Scan for the cell matching the given text and deliver its [x, y] coordinate at center. 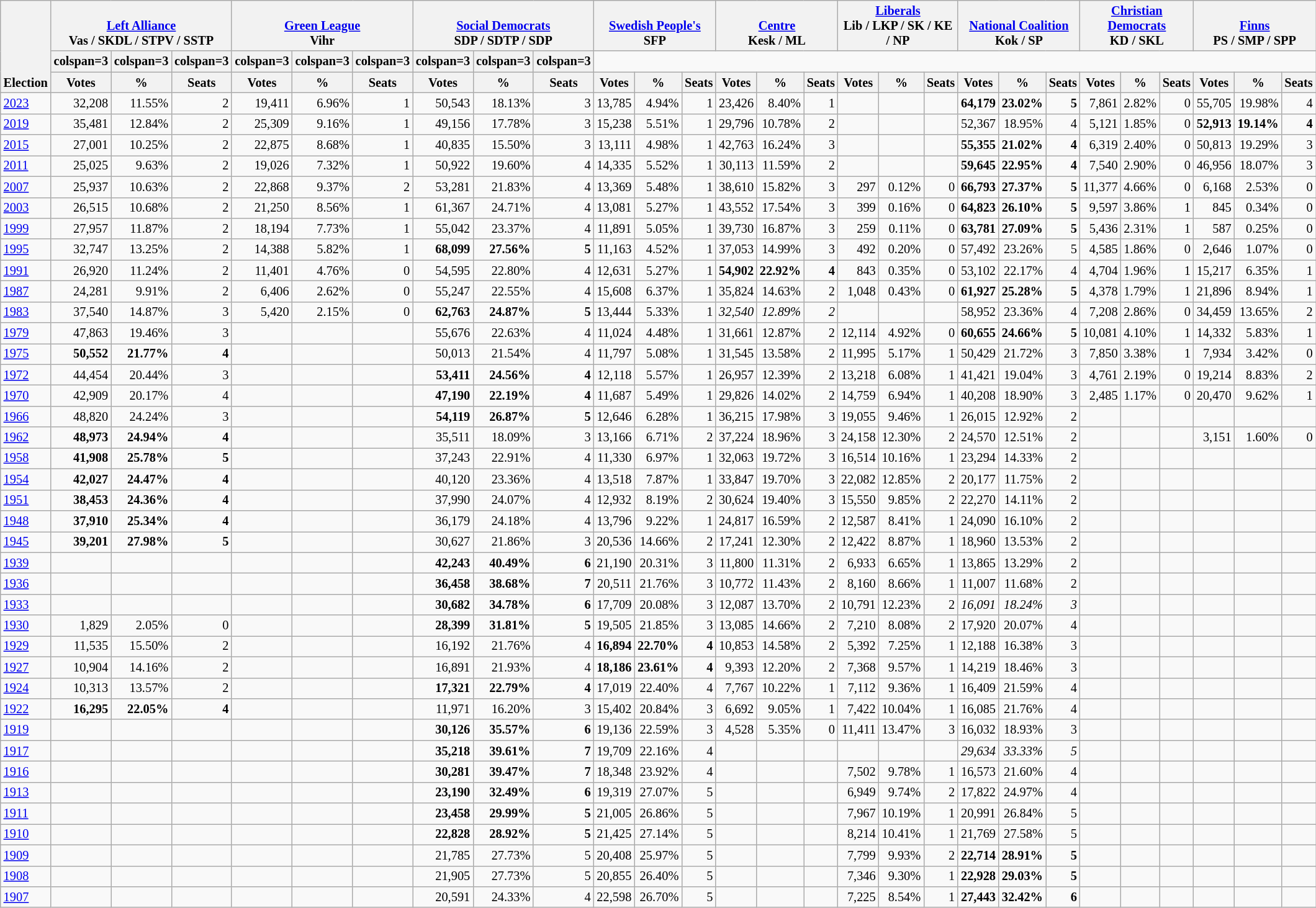
1929 [26, 646]
29,826 [736, 395]
Green LeagueVihr [322, 25]
26.86% [658, 814]
21,905 [443, 876]
32,540 [736, 312]
22.19% [503, 395]
37,990 [443, 500]
37,243 [443, 458]
16.38% [1022, 646]
25.97% [658, 855]
1916 [26, 771]
13.47% [901, 730]
25,309 [262, 124]
61,367 [443, 208]
16,409 [978, 688]
29,634 [978, 751]
297 [859, 187]
24,090 [978, 521]
0.16% [901, 208]
58,952 [978, 312]
23.26% [1022, 249]
1995 [26, 249]
55,247 [443, 291]
20.44% [142, 375]
14.02% [780, 395]
10,313 [81, 688]
4.48% [658, 333]
7,767 [736, 688]
7,502 [859, 771]
19,319 [615, 793]
7.25% [901, 646]
53,411 [443, 375]
5,121 [1101, 124]
43,552 [736, 208]
11,687 [615, 395]
22,598 [615, 897]
9.74% [901, 793]
22.80% [503, 271]
20,855 [615, 876]
5,392 [859, 646]
31.81% [503, 626]
13.65% [1258, 312]
25,025 [81, 166]
8.40% [780, 103]
13,218 [859, 375]
22,714 [978, 855]
13,085 [736, 626]
1958 [26, 458]
23,294 [978, 458]
5.57% [658, 375]
22.17% [1022, 271]
40,120 [443, 479]
3.86% [1140, 208]
16,573 [978, 771]
1.96% [1140, 271]
22,875 [262, 145]
5.48% [658, 187]
20.84% [658, 709]
9.22% [658, 521]
12,087 [736, 605]
10.78% [780, 124]
52,913 [1214, 124]
13.57% [142, 688]
36,179 [443, 521]
6.96% [323, 103]
19.14% [1258, 124]
1991 [26, 271]
1975 [26, 354]
5.35% [780, 730]
22.59% [658, 730]
18,186 [615, 667]
1933 [26, 605]
14,219 [978, 667]
17,822 [978, 793]
19.46% [142, 333]
41,421 [978, 375]
5.17% [901, 354]
37,053 [736, 249]
35,481 [81, 124]
9,597 [1101, 208]
14.63% [780, 291]
12.20% [780, 667]
13,796 [615, 521]
15.82% [780, 187]
50,543 [443, 103]
22.79% [503, 688]
1987 [26, 291]
13,166 [615, 438]
12.39% [780, 375]
18.95% [1022, 124]
CentreKesk / ML [777, 25]
15,402 [615, 709]
23.37% [503, 228]
3.42% [1258, 354]
9.78% [901, 771]
19.29% [1258, 145]
32,208 [81, 103]
0.25% [1258, 228]
23,458 [443, 814]
845 [1214, 208]
1945 [26, 542]
31,661 [736, 333]
14,759 [859, 395]
17,241 [736, 542]
1,829 [81, 626]
34.78% [503, 605]
15,608 [615, 291]
21.54% [503, 354]
399 [859, 208]
20.31% [658, 563]
2,485 [1101, 395]
6.97% [658, 458]
21.85% [658, 626]
6,692 [736, 709]
6,406 [262, 291]
11,891 [615, 228]
1930 [26, 626]
1911 [26, 814]
11.75% [1022, 479]
32.42% [1022, 897]
5.33% [658, 312]
24.66% [1022, 333]
6.71% [658, 438]
18.90% [1022, 395]
9.30% [901, 876]
19.04% [1022, 375]
26.84% [1022, 814]
9.57% [901, 667]
12.23% [901, 605]
20,408 [615, 855]
18,960 [978, 542]
54,119 [443, 416]
25.34% [142, 521]
25.78% [142, 458]
1979 [26, 333]
26.87% [503, 416]
12.84% [142, 124]
12.89% [780, 312]
16,091 [978, 605]
42,027 [81, 479]
42,909 [81, 395]
33,847 [736, 479]
21,005 [615, 814]
15,238 [615, 124]
35.57% [503, 730]
8.87% [901, 542]
38.68% [503, 583]
2019 [26, 124]
9.63% [142, 166]
8.08% [901, 626]
6.94% [901, 395]
7,850 [1101, 354]
587 [1214, 228]
31,545 [736, 354]
21,769 [978, 834]
5,436 [1101, 228]
11,024 [615, 333]
13.70% [780, 605]
1954 [26, 479]
30,126 [443, 730]
1917 [26, 751]
36,215 [736, 416]
8.83% [1258, 375]
16,891 [443, 667]
6.37% [658, 291]
24.18% [503, 521]
14.11% [1022, 500]
30,281 [443, 771]
26.70% [658, 897]
37,540 [81, 312]
8.19% [658, 500]
6,168 [1214, 187]
19,055 [859, 416]
7,208 [1101, 312]
1910 [26, 834]
10,791 [859, 605]
2.05% [142, 626]
1972 [26, 375]
1913 [26, 793]
27.07% [658, 793]
55,676 [443, 333]
16,032 [978, 730]
22,828 [443, 834]
FinnsPS / SMP / SPP [1255, 25]
1.17% [1140, 395]
3.38% [1140, 354]
1,048 [859, 291]
11,535 [81, 646]
8.54% [901, 897]
4.52% [658, 249]
4.98% [658, 145]
Swedish People'sSFP [656, 25]
22.92% [780, 271]
7,799 [859, 855]
13.25% [142, 249]
11,411 [859, 730]
20,470 [1214, 395]
22.55% [503, 291]
50,922 [443, 166]
14,335 [615, 166]
23.61% [658, 667]
13,369 [615, 187]
2023 [26, 103]
20,177 [978, 479]
2,646 [1214, 249]
32,063 [736, 458]
25.28% [1022, 291]
39,201 [81, 542]
Left AllianceVas / SKDL / STPV / SSTP [142, 25]
26,957 [736, 375]
36,458 [443, 583]
1948 [26, 521]
2.53% [1258, 187]
1939 [26, 563]
19,214 [1214, 375]
4.66% [1140, 187]
50,813 [1214, 145]
2.31% [1140, 228]
6.08% [901, 375]
4.92% [901, 333]
19,136 [615, 730]
30,624 [736, 500]
47,190 [443, 395]
6,949 [859, 793]
11,995 [859, 354]
50,013 [443, 354]
18,348 [615, 771]
21.86% [503, 542]
7,368 [859, 667]
63,781 [978, 228]
19.70% [780, 479]
1962 [26, 438]
41,908 [81, 458]
1999 [26, 228]
16,085 [978, 709]
40,835 [443, 145]
8.41% [901, 521]
11,800 [736, 563]
24.24% [142, 416]
Social DemocratsSDP / SDTP / SDP [503, 25]
15,550 [859, 500]
7,210 [859, 626]
0.11% [901, 228]
24.07% [503, 500]
40,208 [978, 395]
6.28% [658, 416]
22,082 [859, 479]
24.97% [1022, 793]
5.49% [658, 395]
7.87% [658, 479]
10,853 [736, 646]
22,270 [978, 500]
24,817 [736, 521]
46,956 [1214, 166]
14.99% [780, 249]
38,453 [81, 500]
52,367 [978, 124]
14,332 [1214, 333]
21,250 [262, 208]
16,295 [81, 709]
17,019 [615, 688]
4,704 [1101, 271]
19.72% [780, 458]
2.90% [1140, 166]
12,646 [615, 416]
20,511 [615, 583]
23.02% [1022, 103]
29,796 [736, 124]
14.16% [142, 667]
11,330 [615, 458]
20,991 [978, 814]
53,102 [978, 271]
10.41% [901, 834]
13,081 [615, 208]
50,552 [81, 354]
3,151 [1214, 438]
27.09% [1022, 228]
35,824 [736, 291]
49,156 [443, 124]
2.15% [323, 312]
12,631 [615, 271]
11.59% [780, 166]
16,192 [443, 646]
10,772 [736, 583]
60,655 [978, 333]
2007 [26, 187]
16.10% [1022, 521]
1909 [26, 855]
30,682 [443, 605]
21,190 [615, 563]
17,709 [615, 605]
35,218 [443, 751]
7,540 [1101, 166]
17.98% [780, 416]
29.03% [1022, 876]
5,420 [262, 312]
9.85% [901, 500]
8.94% [1258, 291]
5.05% [658, 228]
19.60% [503, 166]
61,927 [978, 291]
12.85% [901, 479]
24.94% [142, 438]
27,443 [978, 897]
12.92% [1022, 416]
8,160 [859, 583]
9.93% [901, 855]
11,007 [978, 583]
9.36% [901, 688]
47,863 [81, 333]
14.87% [142, 312]
39,730 [736, 228]
10.16% [901, 458]
55,355 [978, 145]
32.49% [503, 793]
13.29% [1022, 563]
1.79% [1140, 291]
6.35% [1258, 271]
492 [859, 249]
27,001 [81, 145]
17,321 [443, 688]
59,645 [978, 166]
26.40% [658, 876]
19.40% [780, 500]
20.08% [658, 605]
38,610 [736, 187]
16.87% [780, 228]
13,785 [615, 103]
1.86% [1140, 249]
24.71% [503, 208]
9.46% [901, 416]
62,763 [443, 312]
24.33% [503, 897]
21.02% [1022, 145]
1983 [26, 312]
6,319 [1101, 145]
11.24% [142, 271]
7,346 [859, 876]
27.58% [1022, 834]
2.86% [1140, 312]
7,934 [1214, 354]
10,904 [81, 667]
18.24% [1022, 605]
27.98% [142, 542]
12,422 [859, 542]
1.60% [1258, 438]
0.34% [1258, 208]
21.93% [503, 667]
4,528 [736, 730]
12,932 [615, 500]
9.37% [323, 187]
10.22% [780, 688]
10.63% [142, 187]
22.63% [503, 333]
18.07% [1258, 166]
0.35% [901, 271]
21.60% [1022, 771]
Christian DemocratsKD / SKL [1137, 25]
9.62% [1258, 395]
7,422 [859, 709]
21.59% [1022, 688]
14.58% [780, 646]
24.87% [503, 312]
22.91% [503, 458]
4,378 [1101, 291]
12.87% [780, 333]
22,868 [262, 187]
16.24% [780, 145]
1970 [26, 395]
11.87% [142, 228]
7,861 [1101, 103]
39.61% [503, 751]
19,505 [615, 626]
12,114 [859, 333]
843 [859, 271]
12,188 [978, 646]
9.91% [142, 291]
8,214 [859, 834]
21.83% [503, 187]
4.94% [658, 103]
4,585 [1101, 249]
22.40% [658, 688]
5.83% [1258, 333]
10.25% [142, 145]
13,518 [615, 479]
LiberalsLib / LKP / SK / KE / NP [898, 25]
5.82% [323, 249]
7,225 [859, 897]
10.04% [901, 709]
0.43% [901, 291]
44,454 [81, 375]
28,399 [443, 626]
16.59% [780, 521]
28.92% [503, 834]
13,865 [978, 563]
27,957 [81, 228]
42,243 [443, 563]
5.08% [658, 354]
2015 [26, 145]
48,820 [81, 416]
11.43% [780, 583]
1.85% [1140, 124]
27.14% [658, 834]
23.92% [658, 771]
11,401 [262, 271]
13.58% [780, 354]
55,705 [1214, 103]
26,015 [978, 416]
17.78% [503, 124]
10,081 [1101, 333]
54,595 [443, 271]
19,026 [262, 166]
22.05% [142, 709]
39.47% [503, 771]
11,797 [615, 354]
32,747 [81, 249]
54,902 [736, 271]
5.52% [658, 166]
6,933 [859, 563]
22.95% [1022, 166]
11.55% [142, 103]
18.46% [1022, 667]
4.10% [1140, 333]
66,793 [978, 187]
22.70% [658, 646]
10.68% [142, 208]
53,281 [443, 187]
1.07% [1258, 249]
6.65% [901, 563]
1924 [26, 688]
21.77% [142, 354]
48,973 [81, 438]
7,112 [859, 688]
7.32% [323, 166]
11.31% [780, 563]
21,425 [615, 834]
35,511 [443, 438]
55,042 [443, 228]
12,587 [859, 521]
33.33% [1022, 751]
0.20% [901, 249]
12.51% [1022, 438]
4,761 [1101, 375]
42,763 [736, 145]
28.91% [1022, 855]
21,896 [1214, 291]
23,190 [443, 793]
30,627 [443, 542]
40.49% [503, 563]
18,194 [262, 228]
Election [26, 46]
8.68% [323, 145]
1907 [26, 897]
22,928 [978, 876]
11.68% [1022, 583]
37,224 [736, 438]
24.47% [142, 479]
18.13% [503, 103]
1908 [26, 876]
0.12% [901, 187]
1927 [26, 667]
11,377 [1101, 187]
20,591 [443, 897]
16,514 [859, 458]
8.56% [323, 208]
15,217 [1214, 271]
24,570 [978, 438]
9.16% [323, 124]
11,971 [443, 709]
2003 [26, 208]
21.72% [1022, 354]
19,411 [262, 103]
9.05% [780, 709]
2.40% [1140, 145]
22.16% [658, 751]
1951 [26, 500]
50,429 [978, 354]
64,823 [978, 208]
24.56% [503, 375]
24,158 [859, 438]
5.51% [658, 124]
37,910 [81, 521]
17,920 [978, 626]
9,393 [736, 667]
20.17% [142, 395]
18.09% [503, 438]
26.10% [1022, 208]
17.54% [780, 208]
11,163 [615, 249]
30,113 [736, 166]
25,937 [81, 187]
23,426 [736, 103]
64,179 [978, 103]
13,111 [615, 145]
2.82% [1140, 103]
2.19% [1140, 375]
20.07% [1022, 626]
18.96% [780, 438]
2.62% [323, 291]
4.76% [323, 271]
7.73% [323, 228]
7,967 [859, 814]
68,099 [443, 249]
34,459 [1214, 312]
19.98% [1258, 103]
1936 [26, 583]
National CoalitionKok / SP [1019, 25]
1919 [26, 730]
2011 [26, 166]
13.53% [1022, 542]
14.33% [1022, 458]
1922 [26, 709]
10.19% [901, 814]
14,388 [262, 249]
259 [859, 228]
26,515 [81, 208]
27.37% [1022, 187]
20,536 [615, 542]
24.36% [142, 500]
21,785 [443, 855]
16,894 [615, 646]
29.99% [503, 814]
26,920 [81, 271]
18.93% [1022, 730]
1966 [26, 416]
19,709 [615, 751]
27.56% [503, 249]
16.20% [503, 709]
57,492 [978, 249]
12,118 [615, 375]
13,444 [615, 312]
24,281 [81, 291]
8.66% [901, 583]
